Search for the cell housing the specified text and yield its [x, y] center coordinate. 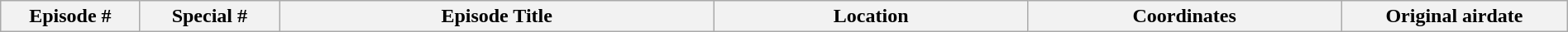
Episode # [70, 16]
Location [872, 16]
Original airdate [1455, 16]
Special # [209, 16]
Coordinates [1184, 16]
Episode Title [497, 16]
